Locate the cell with the specified text and output its [X, Y] center coordinate. 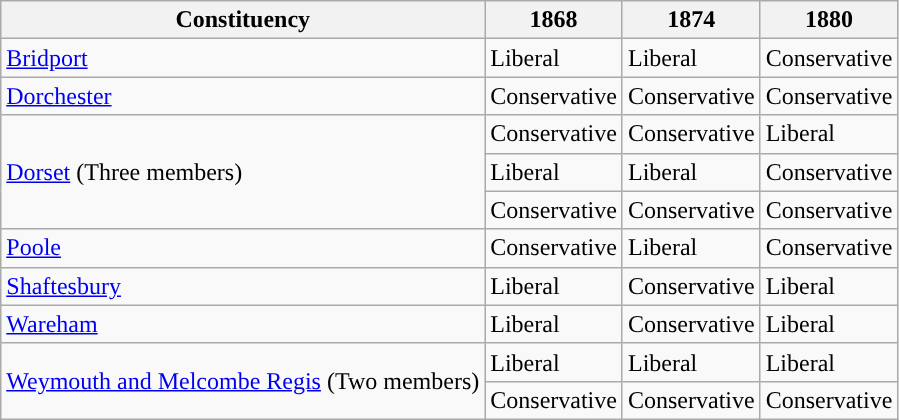
1880 [829, 20]
Bridport [243, 58]
1868 [554, 20]
Poole [243, 248]
Weymouth and Melcombe Regis (Two members) [243, 381]
Dorset (Three members) [243, 172]
Shaftesbury [243, 286]
Dorchester [243, 96]
Constituency [243, 20]
Wareham [243, 324]
1874 [691, 20]
